Output the (X, Y) coordinate of the center of the cell containing the given text.  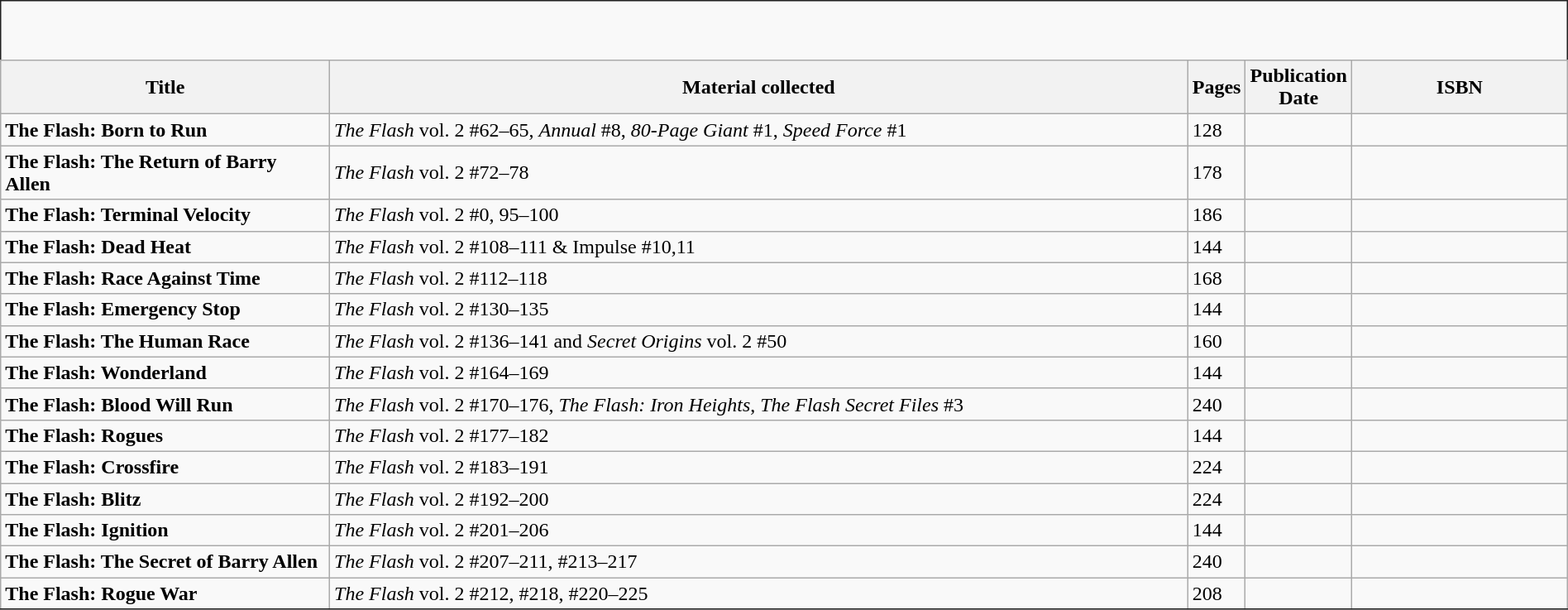
The Flash vol. 2 #136–141 and Secret Origins vol. 2 #50 (759, 341)
The Flash: The Human Race (165, 341)
The Flash: Dead Heat (165, 247)
The Flash vol. 2 #183–191 (759, 467)
178 (1217, 172)
The Flash: The Secret of Barry Allen (165, 562)
The Flash vol. 2 #177–182 (759, 435)
128 (1217, 130)
The Flash: Ignition (165, 531)
208 (1217, 593)
The Flash: Rogue War (165, 593)
ISBN (1459, 88)
186 (1217, 215)
Material collected (759, 88)
The Flash: Rogues (165, 435)
The Flash vol. 2 #108–111 & Impulse #10,11 (759, 247)
The Flash vol. 2 #62–65, Annual #8, 80-Page Giant #1, Speed Force #1 (759, 130)
The Flash: Blood Will Run (165, 404)
Publication Date (1298, 88)
The Flash vol. 2 #112–118 (759, 278)
The Flash: Born to Run (165, 130)
The Flash: Race Against Time (165, 278)
The Flash vol. 2 #170–176, The Flash: Iron Heights, The Flash Secret Files #3 (759, 404)
The Flash vol. 2 #130–135 (759, 310)
The Flash vol. 2 #0, 95–100 (759, 215)
The Flash: Terminal Velocity (165, 215)
The Flash: Blitz (165, 499)
The Flash: The Return of Barry Allen (165, 172)
Pages (1217, 88)
The Flash: Crossfire (165, 467)
Title (165, 88)
The Flash vol. 2 #212, #218, #220–225 (759, 593)
The Flash vol. 2 #72–78 (759, 172)
The Flash: Wonderland (165, 372)
160 (1217, 341)
168 (1217, 278)
The Flash vol. 2 #207–211, #213–217 (759, 562)
The Flash vol. 2 #164–169 (759, 372)
The Flash: Emergency Stop (165, 310)
The Flash vol. 2 #201–206 (759, 531)
The Flash vol. 2 #192–200 (759, 499)
